Capture the cell that displays the provided text and extract its [X, Y] central coordinate. 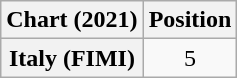
Italy (FIMI) [72, 58]
Position [190, 20]
5 [190, 58]
Chart (2021) [72, 20]
